Scan for the cell matching the given text and deliver its [X, Y] coordinate at center. 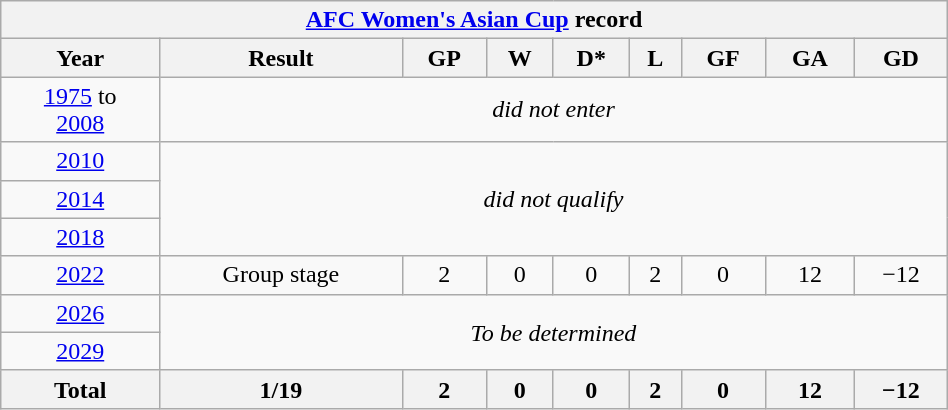
2014 [80, 199]
2026 [80, 313]
Year [80, 58]
Total [80, 389]
did not enter [554, 110]
GA [810, 58]
AFC Women's Asian Cup record [474, 20]
1/19 [281, 389]
2029 [80, 351]
W [520, 58]
2022 [80, 275]
GF [723, 58]
Group stage [281, 275]
L [656, 58]
did not qualify [554, 199]
GD [902, 58]
To be determined [554, 332]
2010 [80, 161]
Result [281, 58]
GP [444, 58]
D* [592, 58]
2018 [80, 237]
1975 to 2008 [80, 110]
